Determine the (X, Y) coordinate at the center of the cell enclosing the given text.  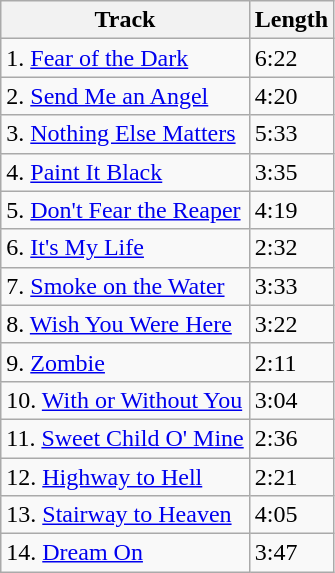
3:47 (291, 553)
2:32 (291, 248)
3:22 (291, 324)
2:11 (291, 362)
11. Sweet Child O' Mine (125, 438)
10. With or Without You (125, 400)
4:20 (291, 96)
4:19 (291, 210)
3:35 (291, 172)
4. Paint It Black (125, 172)
Length (291, 20)
5:33 (291, 134)
6:22 (291, 58)
Track (125, 20)
12. Highway to Hell (125, 477)
8. Wish You Were Here (125, 324)
7. Smoke on the Water (125, 286)
3. Nothing Else Matters (125, 134)
5. Don't Fear the Reaper (125, 210)
3:33 (291, 286)
6. It's My Life (125, 248)
13. Stairway to Heaven (125, 515)
4:05 (291, 515)
14. Dream On (125, 553)
2:36 (291, 438)
1. Fear of the Dark (125, 58)
9. Zombie (125, 362)
3:04 (291, 400)
2. Send Me an Angel (125, 96)
2:21 (291, 477)
